Find where the given text appears and provide that cell's center as [X, Y] coordinate. 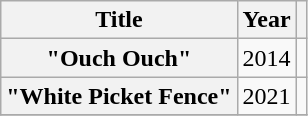
"White Picket Fence" [119, 96]
Year [266, 20]
2014 [266, 58]
2021 [266, 96]
Title [119, 20]
"Ouch Ouch" [119, 58]
